Return (x, y) of the center of cell containing provided text 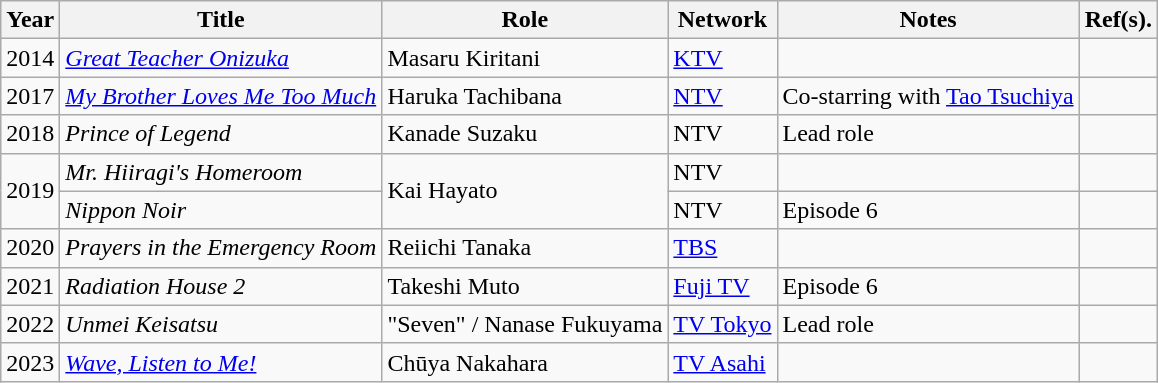
Kai Hayato (525, 191)
TV Tokyo (722, 324)
Co-starring with Tao Tsuchiya (928, 96)
Masaru Kiritani (525, 58)
2022 (30, 324)
TBS (722, 248)
Role (525, 20)
Great Teacher Onizuka (221, 58)
Ref(s). (1118, 20)
Chūya Nakahara (525, 362)
Year (30, 20)
Nippon Noir (221, 210)
2014 (30, 58)
2018 (30, 134)
Radiation House 2 (221, 286)
Title (221, 20)
Kanade Suzaku (525, 134)
2021 (30, 286)
TV Asahi (722, 362)
Takeshi Muto (525, 286)
2017 (30, 96)
Fuji TV (722, 286)
KTV (722, 58)
2020 (30, 248)
Prince of Legend (221, 134)
My Brother Loves Me Too Much (221, 96)
"Seven" / Nanase Fukuyama (525, 324)
Prayers in the Emergency Room (221, 248)
Haruka Tachibana (525, 96)
Mr. Hiiragi's Homeroom (221, 172)
Network (722, 20)
2019 (30, 191)
Reiichi Tanaka (525, 248)
Notes (928, 20)
Unmei Keisatsu (221, 324)
Wave, Listen to Me! (221, 362)
2023 (30, 362)
